For the text-containing cell, return its midpoint in [X, Y] coordinate format. 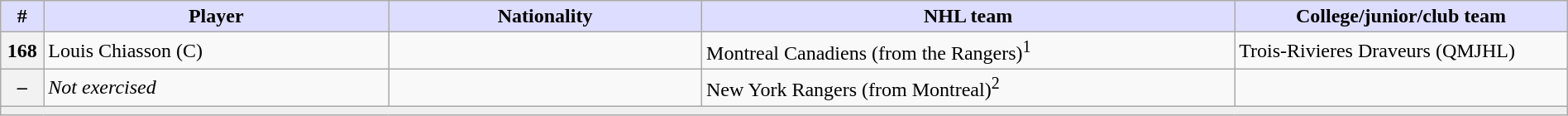
168 [22, 51]
Trois-Rivieres Draveurs (QMJHL) [1401, 51]
Not exercised [217, 88]
Nationality [546, 17]
Player [217, 17]
# [22, 17]
Louis Chiasson (C) [217, 51]
– [22, 88]
NHL team [968, 17]
New York Rangers (from Montreal)2 [968, 88]
College/junior/club team [1401, 17]
Montreal Canadiens (from the Rangers)1 [968, 51]
